Find where the given text appears and provide that cell's center as [x, y] coordinate. 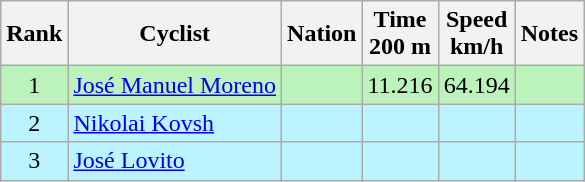
José Manuel Moreno [175, 85]
Notes [549, 34]
64.194 [476, 85]
1 [34, 85]
Rank [34, 34]
Time200 m [400, 34]
3 [34, 161]
Nikolai Kovsh [175, 123]
Cyclist [175, 34]
Nation [322, 34]
2 [34, 123]
José Lovito [175, 161]
Speedkm/h [476, 34]
11.216 [400, 85]
